Find where the given text appears and provide that cell's center as [x, y] coordinate. 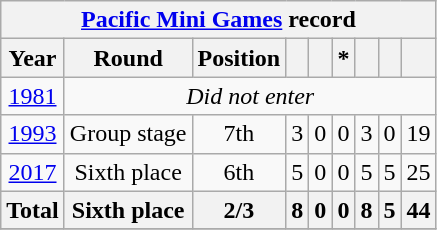
2017 [33, 172]
19 [418, 134]
6th [239, 172]
Did not enter [250, 96]
Pacific Mini Games record [218, 20]
7th [239, 134]
Year [33, 58]
Round [128, 58]
Total [33, 210]
2/3 [239, 210]
44 [418, 210]
1993 [33, 134]
25 [418, 172]
* [344, 58]
Position [239, 58]
1981 [33, 96]
Group stage [128, 134]
